Determine the [X, Y] coordinate at the center of the cell enclosing the given text.  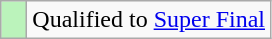
Qualified to Super Final [149, 20]
